Identify which cell holds the provided text, then report its (x, y) central coordinate. 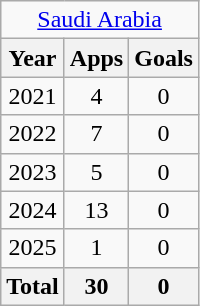
Apps (96, 58)
4 (96, 96)
2022 (33, 134)
13 (96, 210)
2024 (33, 210)
Goals (164, 58)
2025 (33, 248)
7 (96, 134)
Saudi Arabia (100, 20)
1 (96, 248)
Year (33, 58)
2021 (33, 96)
30 (96, 286)
Total (33, 286)
2023 (33, 172)
5 (96, 172)
